Detect which cell encompasses the target text, then output its (x, y) center coordinate. 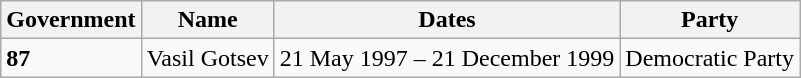
Name (208, 20)
Government (71, 20)
Vasil Gotsev (208, 58)
87 (71, 58)
Democratic Party (710, 58)
21 May 1997 – 21 December 1999 (447, 58)
Party (710, 20)
Dates (447, 20)
